Determine the (x, y) coordinate at the center of the cell enclosing the given text.  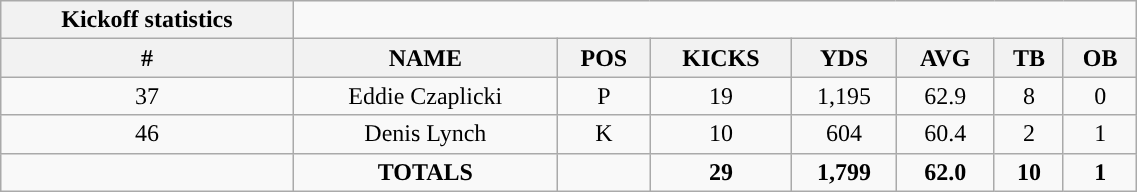
29 (721, 172)
62.9 (945, 96)
Denis Lynch (425, 134)
# (147, 58)
TB (1028, 58)
2 (1028, 134)
8 (1028, 96)
0 (1100, 96)
604 (844, 134)
37 (147, 96)
NAME (425, 58)
P (604, 96)
Kickoff statistics (147, 20)
AVG (945, 58)
46 (147, 134)
OB (1100, 58)
KICKS (721, 58)
K (604, 134)
POS (604, 58)
YDS (844, 58)
1,195 (844, 96)
19 (721, 96)
Eddie Czaplicki (425, 96)
60.4 (945, 134)
TOTALS (425, 172)
1,799 (844, 172)
62.0 (945, 172)
